From the cell containing the given text, extract its center point as (X, Y) coordinate. 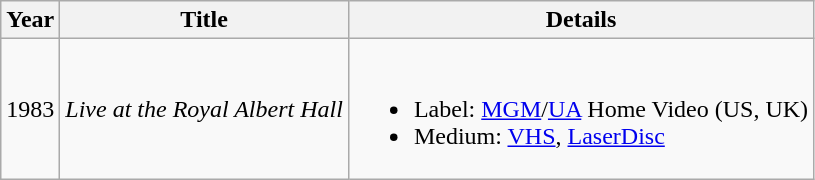
1983 (30, 109)
Details (580, 20)
Title (204, 20)
Label: MGM/UA Home Video (US, UK)Medium: VHS, LaserDisc (580, 109)
Live at the Royal Albert Hall (204, 109)
Year (30, 20)
